From the cell containing the given text, extract its center point as [x, y] coordinate. 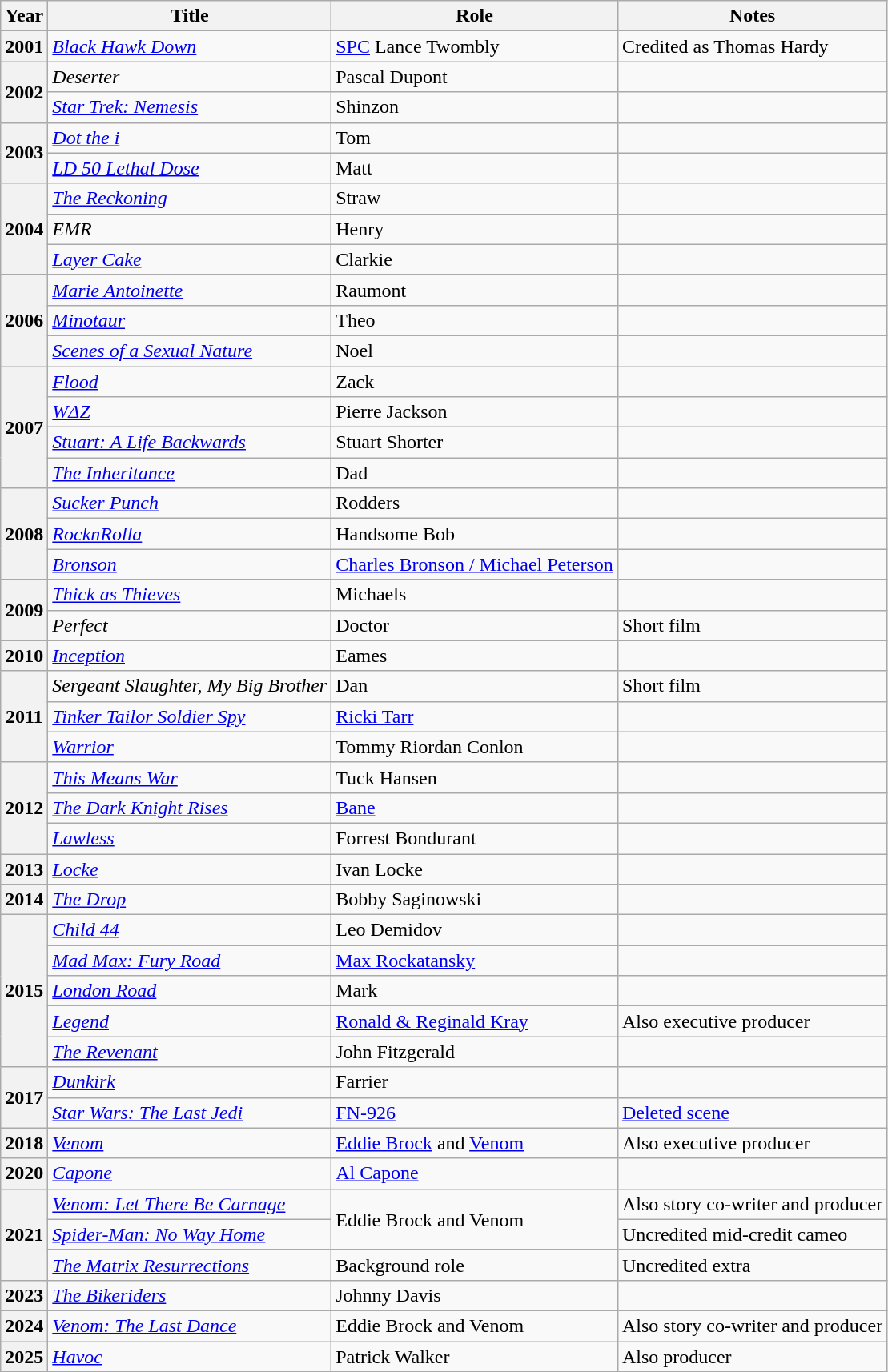
Notes [752, 16]
2015 [24, 991]
Dad [475, 473]
Johnny Davis [475, 1295]
2002 [24, 92]
Dot the i [190, 138]
Patrick Walker [475, 1357]
Also producer [752, 1357]
2001 [24, 46]
Bane [475, 808]
Matt [475, 168]
Handsome Bob [475, 534]
Warrior [190, 747]
Dan [475, 686]
The Dark Knight Rises [190, 808]
Pascal Dupont [475, 77]
2018 [24, 1143]
WΔZ [190, 412]
Al Capone [475, 1173]
Straw [475, 199]
London Road [190, 991]
Sergeant Slaughter, My Big Brother [190, 686]
The Bikeriders [190, 1295]
Locke [190, 869]
Dunkirk [190, 1082]
Venom: The Last Dance [190, 1326]
2011 [24, 716]
Year [24, 16]
Background role [475, 1265]
Raumont [475, 290]
2012 [24, 808]
2004 [24, 229]
Mark [475, 991]
LD 50 Lethal Dose [190, 168]
Star Wars: The Last Jedi [190, 1113]
Tom [475, 138]
Venom: Let There Be Carnage [190, 1204]
2010 [24, 656]
This Means War [190, 777]
Black Hawk Down [190, 46]
Minotaur [190, 320]
Scenes of a Sexual Nature [190, 351]
2021 [24, 1234]
Lawless [190, 838]
2008 [24, 534]
Ivan Locke [475, 869]
Shinzon [475, 107]
Bobby Saginowski [475, 900]
2003 [24, 153]
Credited as Thomas Hardy [752, 46]
Noel [475, 351]
Havoc [190, 1357]
Pierre Jackson [475, 412]
John Fitzgerald [475, 1052]
Venom [190, 1143]
2013 [24, 869]
2023 [24, 1295]
The Inheritance [190, 473]
2020 [24, 1173]
SPC Lance Twombly [475, 46]
Henry [475, 229]
Clarkie [475, 259]
Theo [475, 320]
The Reckoning [190, 199]
Tinker Tailor Soldier Spy [190, 716]
Uncredited extra [752, 1265]
2014 [24, 900]
Child 44 [190, 930]
2006 [24, 320]
EMR [190, 229]
Layer Cake [190, 259]
Title [190, 16]
RocknRolla [190, 534]
Spider-Man: No Way Home [190, 1234]
Leo Demidov [475, 930]
Eames [475, 656]
Max Rockatansky [475, 961]
Rodders [475, 503]
Deserter [190, 77]
The Matrix Resurrections [190, 1265]
Ricki Tarr [475, 716]
Charles Bronson / Michael Peterson [475, 564]
Inception [190, 656]
Flood [190, 382]
Bronson [190, 564]
Legend [190, 1021]
Role [475, 16]
Tuck Hansen [475, 777]
Perfect [190, 625]
2009 [24, 610]
Farrier [475, 1082]
2007 [24, 427]
Ronald & Reginald Kray [475, 1021]
Stuart Shorter [475, 443]
Doctor [475, 625]
Zack [475, 382]
The Revenant [190, 1052]
2017 [24, 1097]
2024 [24, 1326]
Forrest Bondurant [475, 838]
Tommy Riordan Conlon [475, 747]
Capone [190, 1173]
Star Trek: Nemesis [190, 107]
The Drop [190, 900]
Sucker Punch [190, 503]
2025 [24, 1357]
Deleted scene [752, 1113]
Michaels [475, 595]
Thick as Thieves [190, 595]
Mad Max: Fury Road [190, 961]
FN-926 [475, 1113]
Stuart: A Life Backwards [190, 443]
Marie Antoinette [190, 290]
Uncredited mid-credit cameo [752, 1234]
